For the text-containing cell, return its midpoint in [X, Y] coordinate format. 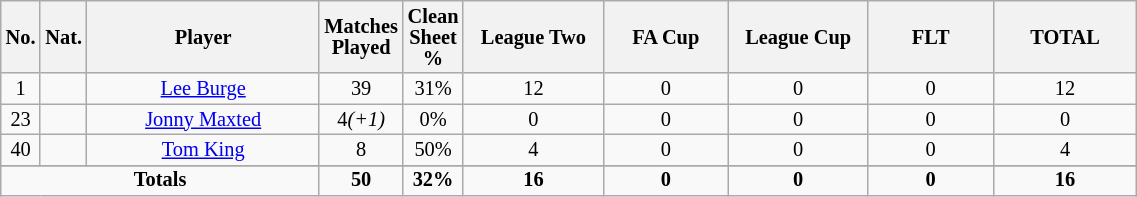
League Two [533, 36]
32% [434, 180]
40 [21, 150]
TOTAL [1065, 36]
FLT [930, 36]
Nat. [63, 36]
No. [21, 36]
4(+1) [360, 120]
Totals [160, 180]
Player [204, 36]
League Cup [798, 36]
31% [434, 88]
Tom King [204, 150]
50 [360, 180]
FA Cup [666, 36]
8 [360, 150]
Clean Sheet % [434, 36]
0% [434, 120]
39 [360, 88]
Lee Burge [204, 88]
1 [21, 88]
Jonny Maxted [204, 120]
Matches Played [360, 36]
50% [434, 150]
23 [21, 120]
